Extract the (X, Y) coordinate from the center of the cell holding the provided text.  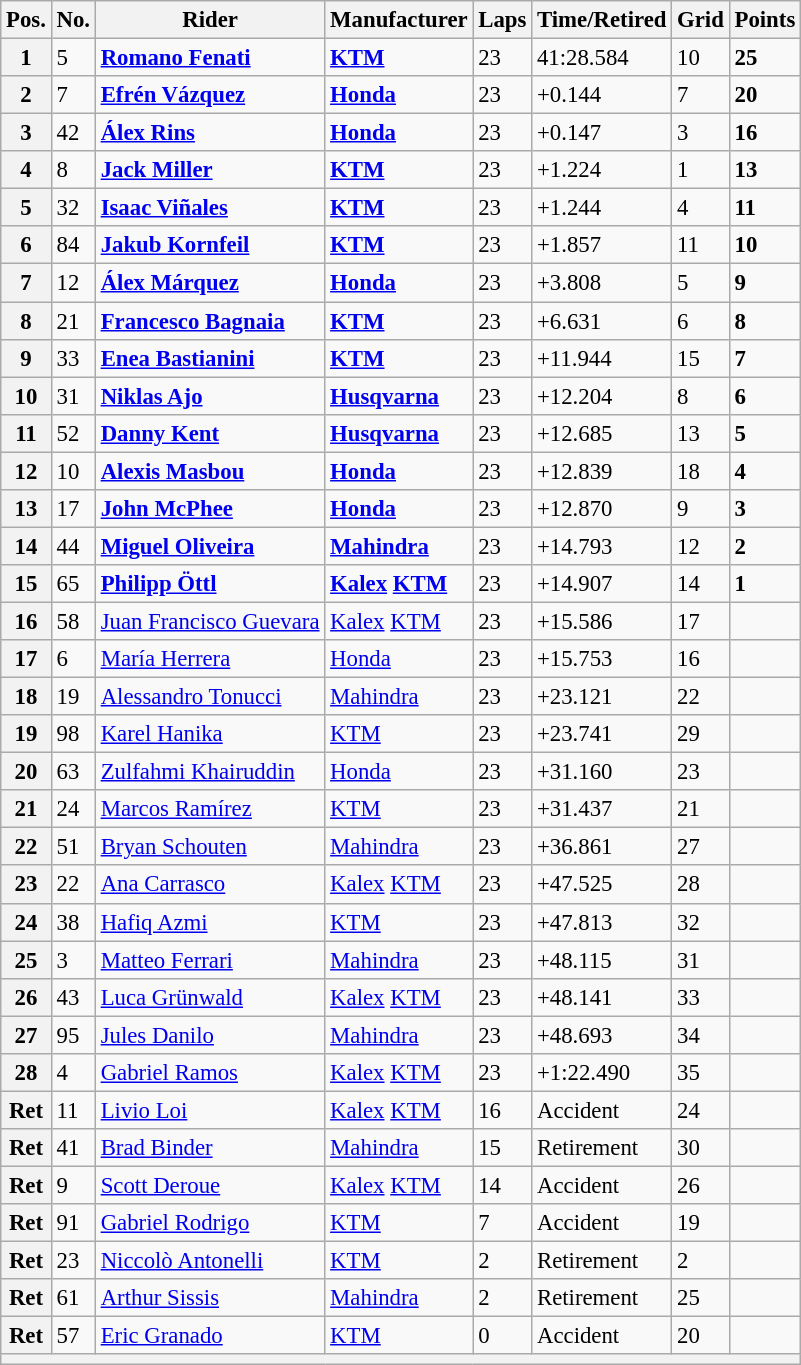
61 (73, 1298)
+14.793 (602, 546)
91 (73, 1223)
+6.631 (602, 321)
+31.437 (602, 809)
+12.870 (602, 509)
John McPhee (210, 509)
+47.813 (602, 922)
Scott Deroue (210, 1185)
Efrén Vázquez (210, 95)
+1.244 (602, 208)
+14.907 (602, 584)
+48.115 (602, 960)
43 (73, 997)
Time/Retired (602, 20)
+1:22.490 (602, 1073)
+11.944 (602, 358)
51 (73, 847)
Zulfahmi Khairuddin (210, 772)
+48.141 (602, 997)
Enea Bastianini (210, 358)
41:28.584 (602, 58)
Philipp Öttl (210, 584)
Laps (502, 20)
Gabriel Ramos (210, 1073)
Rider (210, 20)
Arthur Sissis (210, 1298)
95 (73, 1035)
+12.839 (602, 471)
Danny Kent (210, 433)
+23.741 (602, 734)
+0.147 (602, 133)
42 (73, 133)
41 (73, 1148)
+1.857 (602, 245)
+12.204 (602, 396)
+36.861 (602, 847)
Bryan Schouten (210, 847)
+15.586 (602, 621)
+48.693 (602, 1035)
Niccolò Antonelli (210, 1261)
0 (502, 1336)
52 (73, 433)
Jack Miller (210, 170)
+23.121 (602, 697)
Eric Granado (210, 1336)
+31.160 (602, 772)
Juan Francisco Guevara (210, 621)
+0.144 (602, 95)
44 (73, 546)
Alessandro Tonucci (210, 697)
+12.685 (602, 433)
57 (73, 1336)
65 (73, 584)
+3.808 (602, 283)
María Herrera (210, 659)
84 (73, 245)
Marcos Ramírez (210, 809)
Francesco Bagnaia (210, 321)
+1.224 (602, 170)
Matteo Ferrari (210, 960)
Points (764, 20)
Livio Loi (210, 1110)
Pos. (26, 20)
98 (73, 734)
35 (700, 1073)
Niklas Ajo (210, 396)
Álex Márquez (210, 283)
Alexis Masbou (210, 471)
63 (73, 772)
58 (73, 621)
Miguel Oliveira (210, 546)
30 (700, 1148)
Ana Carrasco (210, 885)
Jules Danilo (210, 1035)
No. (73, 20)
Luca Grünwald (210, 997)
Manufacturer (399, 20)
Grid (700, 20)
Hafiq Azmi (210, 922)
Brad Binder (210, 1148)
38 (73, 922)
Romano Fenati (210, 58)
Isaac Viñales (210, 208)
Gabriel Rodrigo (210, 1223)
Jakub Kornfeil (210, 245)
Karel Hanika (210, 734)
34 (700, 1035)
29 (700, 734)
+15.753 (602, 659)
Álex Rins (210, 133)
+47.525 (602, 885)
